Return the [x, y] coordinate for the center point of the cell that contains the specified text.  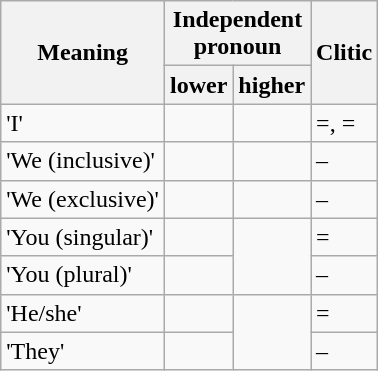
'You (plural)' [83, 275]
higher [272, 85]
'We (exclusive)' [83, 199]
Meaning [83, 52]
'You (singular)' [83, 237]
Independentpronoun [237, 34]
'They' [83, 351]
lower [198, 85]
Clitic [344, 52]
'We (inclusive)' [83, 161]
'He/she' [83, 313]
=, = [344, 123]
'I' [83, 123]
